Return (X, Y) of the center of cell containing provided text 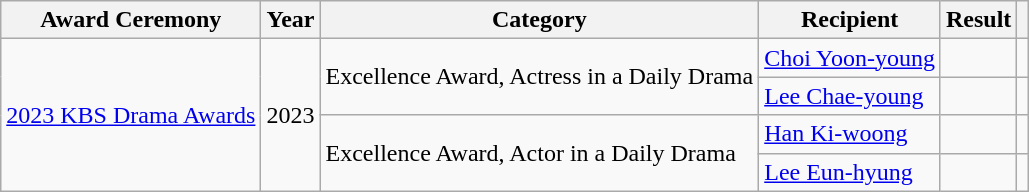
Year (290, 20)
Lee Eun-hyung (850, 172)
Excellence Award, Actress in a Daily Drama (540, 77)
Recipient (850, 20)
2023 KBS Drama Awards (131, 115)
Result (978, 20)
Category (540, 20)
Choi Yoon-young (850, 58)
Award Ceremony (131, 20)
2023 (290, 115)
Excellence Award, Actor in a Daily Drama (540, 153)
Lee Chae-young (850, 96)
Han Ki-woong (850, 134)
